Scan for the cell matching the given text and deliver its [X, Y] coordinate at center. 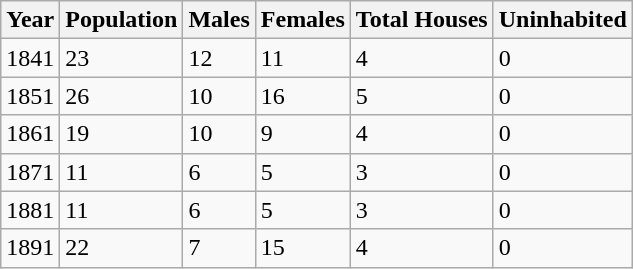
1851 [30, 96]
1891 [30, 248]
23 [122, 58]
12 [219, 58]
1871 [30, 172]
Males [219, 20]
22 [122, 248]
1841 [30, 58]
1881 [30, 210]
Total Houses [422, 20]
9 [302, 134]
Females [302, 20]
Population [122, 20]
16 [302, 96]
15 [302, 248]
Year [30, 20]
Uninhabited [562, 20]
7 [219, 248]
1861 [30, 134]
26 [122, 96]
19 [122, 134]
